Determine the (x, y) coordinate at the center of the cell enclosing the given text.  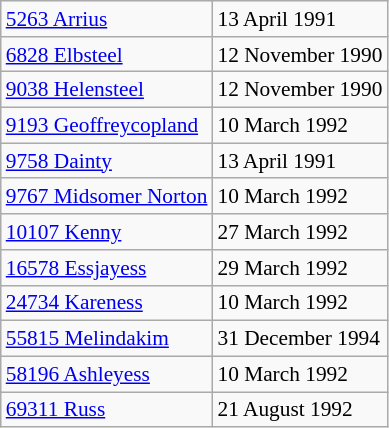
9038 Helensteel (107, 90)
9758 Dainty (107, 161)
5263 Arrius (107, 19)
29 March 1992 (300, 268)
10107 Kenny (107, 232)
6828 Elbsteel (107, 55)
24734 Kareness (107, 303)
69311 Russ (107, 410)
31 December 1994 (300, 339)
9193 Geoffreycopland (107, 126)
9767 Midsomer Norton (107, 197)
58196 Ashleyess (107, 374)
55815 Melindakim (107, 339)
21 August 1992 (300, 410)
16578 Essjayess (107, 268)
27 March 1992 (300, 232)
